Provide the (x, y) coordinate of the cell's center where the given text is located.  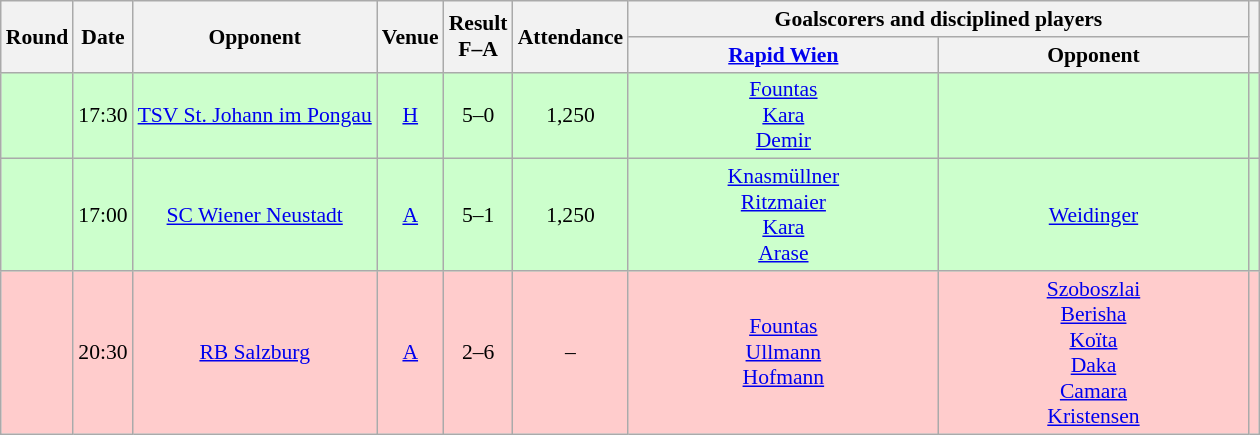
Goalscorers and disciplined players (938, 19)
Weidinger (1093, 215)
Round (38, 36)
Szoboszlai Berisha Koïta Daka Camara Kristensen (1093, 352)
Venue (410, 36)
RB Salzburg (255, 352)
SC Wiener Neustadt (255, 215)
Fountas Kara Demir (783, 116)
5–1 (478, 215)
H (410, 116)
20:30 (102, 352)
17:30 (102, 116)
Fountas Ullmann Hofmann (783, 352)
Rapid Wien (783, 55)
17:00 (102, 215)
5–0 (478, 116)
– (571, 352)
Attendance (571, 36)
2–6 (478, 352)
Date (102, 36)
TSV St. Johann im Pongau (255, 116)
ResultF–A (478, 36)
Knasmüllner Ritzmaier Kara Arase (783, 215)
